For the text-containing cell, return its midpoint in [X, Y] coordinate format. 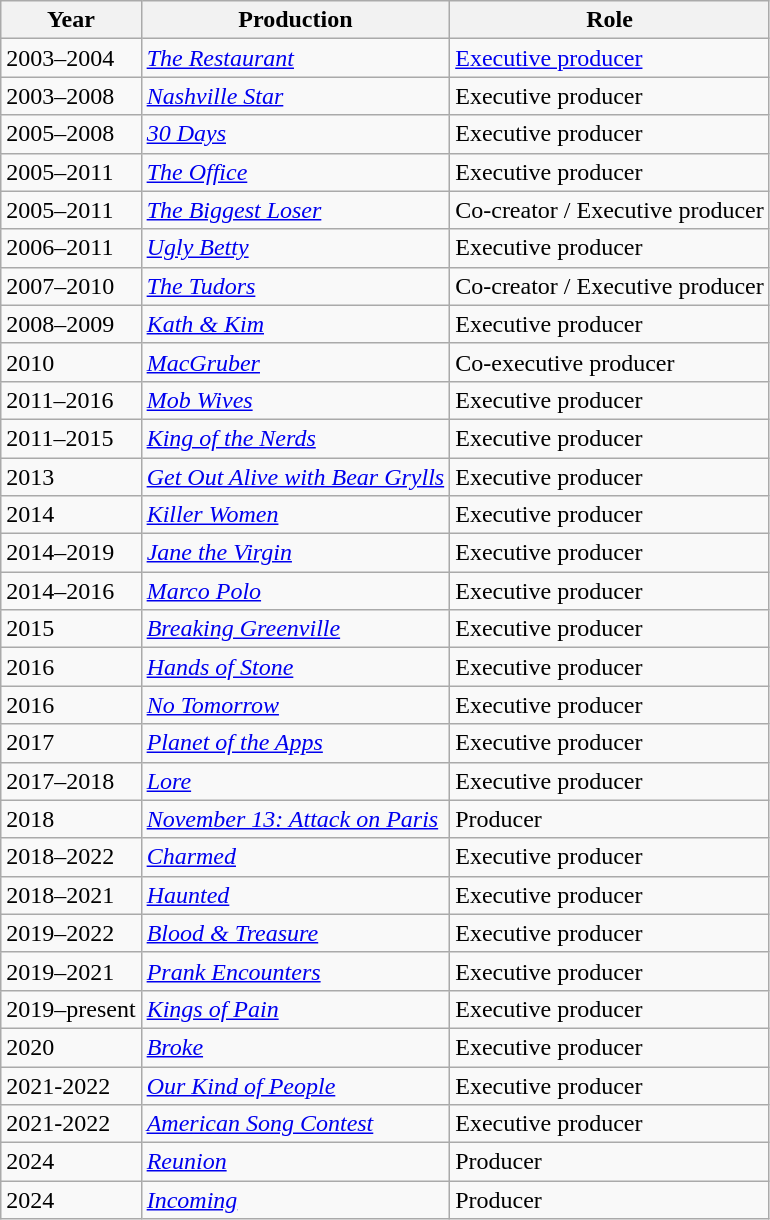
30 Days [296, 134]
2008–2009 [71, 324]
2007–2010 [71, 286]
King of the Nerds [296, 438]
Our Kind of People [296, 1085]
Haunted [296, 895]
Breaking Greenville [296, 629]
Nashville Star [296, 96]
Ugly Betty [296, 248]
2006–2011 [71, 248]
Killer Women [296, 515]
2019–present [71, 1009]
2018–2022 [71, 857]
Blood & Treasure [296, 933]
2013 [71, 477]
Production [296, 20]
Broke [296, 1047]
2018–2021 [71, 895]
2018 [71, 819]
Planet of the Apps [296, 743]
The Office [296, 172]
Kath & Kim [296, 324]
Charmed [296, 857]
2019–2021 [71, 971]
Incoming [296, 1200]
Co-executive producer [610, 362]
Role [610, 20]
2014–2019 [71, 553]
Marco Polo [296, 591]
2014 [71, 515]
2011–2016 [71, 400]
The Restaurant [296, 58]
Reunion [296, 1162]
Get Out Alive with Bear Grylls [296, 477]
2019–2022 [71, 933]
2020 [71, 1047]
2015 [71, 629]
Lore [296, 781]
November 13: Attack on Paris [296, 819]
Prank Encounters [296, 971]
Kings of Pain [296, 1009]
2014–2016 [71, 591]
Mob Wives [296, 400]
Hands of Stone [296, 667]
Year [71, 20]
2003–2008 [71, 96]
2017–2018 [71, 781]
Jane the Virgin [296, 553]
2010 [71, 362]
2017 [71, 743]
No Tomorrow [296, 705]
MacGruber [296, 362]
The Tudors [296, 286]
The Biggest Loser [296, 210]
2011–2015 [71, 438]
2003–2004 [71, 58]
2005–2008 [71, 134]
American Song Contest [296, 1124]
